Extract the [x, y] coordinate from the center of the cell holding the provided text.  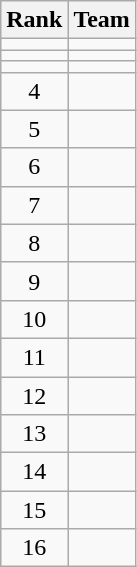
16 [34, 548]
Team [102, 20]
6 [34, 167]
10 [34, 319]
4 [34, 91]
5 [34, 129]
8 [34, 243]
13 [34, 434]
15 [34, 510]
9 [34, 281]
7 [34, 205]
12 [34, 395]
14 [34, 472]
11 [34, 357]
Rank [34, 20]
